Determine the [x, y] coordinate at the center of the cell enclosing the given text.  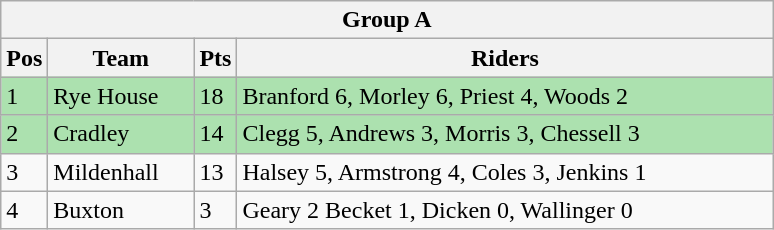
Cradley [121, 134]
4 [24, 210]
Halsey 5, Armstrong 4, Coles 3, Jenkins 1 [505, 172]
Riders [505, 58]
Mildenhall [121, 172]
Branford 6, Morley 6, Priest 4, Woods 2 [505, 96]
2 [24, 134]
14 [216, 134]
Group A [387, 20]
Pts [216, 58]
13 [216, 172]
Team [121, 58]
18 [216, 96]
Buxton [121, 210]
1 [24, 96]
Geary 2 Becket 1, Dicken 0, Wallinger 0 [505, 210]
Rye House [121, 96]
Clegg 5, Andrews 3, Morris 3, Chessell 3 [505, 134]
Pos [24, 58]
